Scan for the cell matching the given text and deliver its (X, Y) coordinate at center. 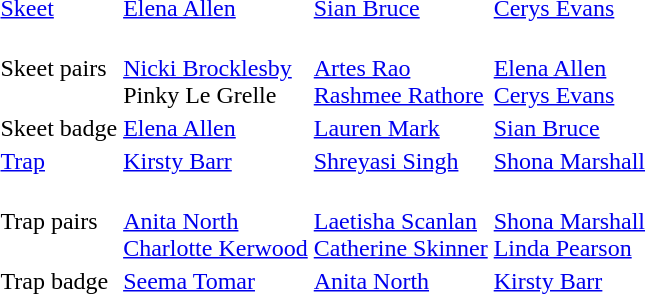
Lauren Mark (400, 128)
Elena AllenCerys Evans (569, 68)
Nicki BrocklesbyPinky Le Grelle (216, 68)
Laetisha ScanlanCatherine Skinner (400, 221)
Shona MarshallLinda Pearson (569, 221)
Elena Allen (216, 128)
Artes RaoRashmee Rathore (400, 68)
Shona Marshall (569, 161)
Anita NorthCharlotte Kerwood (216, 221)
Kirsty Barr (216, 161)
Sian Bruce (569, 128)
Shreyasi Singh (400, 161)
